Output the [x, y] coordinate of the center of the cell containing the given text.  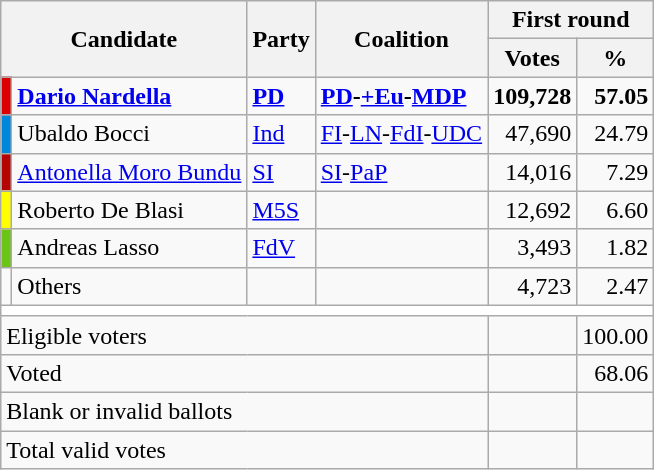
4,723 [532, 286]
14,016 [532, 172]
FdV [281, 248]
24.79 [616, 134]
PD-+Eu-MDP [401, 96]
% [616, 58]
2.47 [616, 286]
Ind [281, 134]
7.29 [616, 172]
Antonella Moro Bundu [130, 172]
M5S [281, 210]
Roberto De Blasi [130, 210]
Voted [244, 373]
First round [571, 20]
Ubaldo Bocci [130, 134]
Votes [532, 58]
Blank or invalid ballots [244, 411]
109,728 [532, 96]
Others [130, 286]
57.05 [616, 96]
47,690 [532, 134]
68.06 [616, 373]
Party [281, 39]
Andreas Lasso [130, 248]
3,493 [532, 248]
Dario Nardella [130, 96]
SI [281, 172]
1.82 [616, 248]
12,692 [532, 210]
Candidate [124, 39]
100.00 [616, 335]
PD [281, 96]
Coalition [401, 39]
SI-PaP [401, 172]
6.60 [616, 210]
Total valid votes [244, 449]
FI-LN-FdI-UDC [401, 134]
Eligible voters [244, 335]
